Determine the [x, y] coordinate at the center of the cell enclosing the given text.  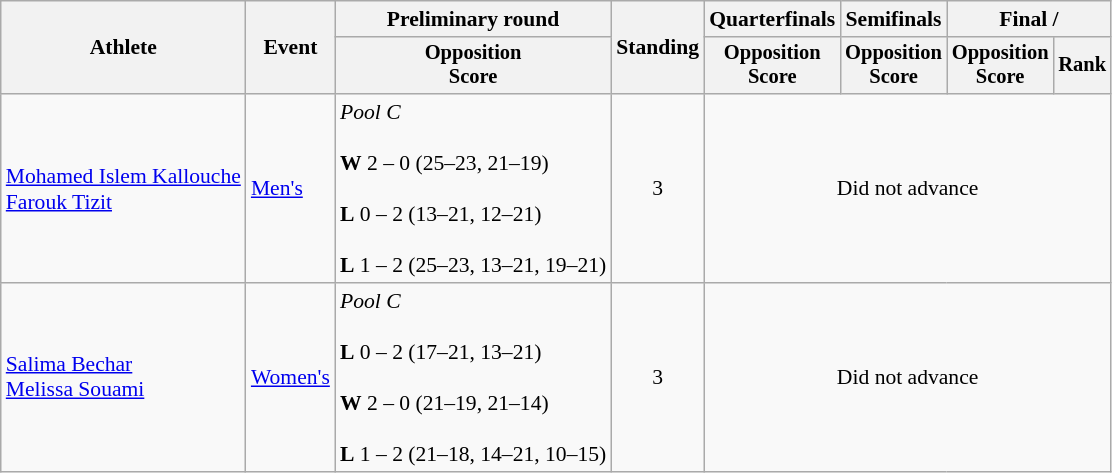
Rank [1082, 66]
Quarterfinals [772, 19]
Pool CW 2 – 0 (25–23, 21–19)L 0 – 2 (13–21, 12–21)L 1 – 2 (25–23, 13–21, 19–21) [473, 188]
Men's [290, 188]
Women's [290, 378]
Final / [1029, 19]
Athlete [124, 48]
Standing [658, 48]
Semifinals [894, 19]
Salima BecharMelissa Souami [124, 378]
Event [290, 48]
Pool CL 0 – 2 (17–21, 13–21)W 2 – 0 (21–19, 21–14)L 1 – 2 (21–18, 14–21, 10–15) [473, 378]
Mohamed Islem KalloucheFarouk Tizit [124, 188]
Preliminary round [473, 19]
